Detect which cell encompasses the target text, then output its [X, Y] center coordinate. 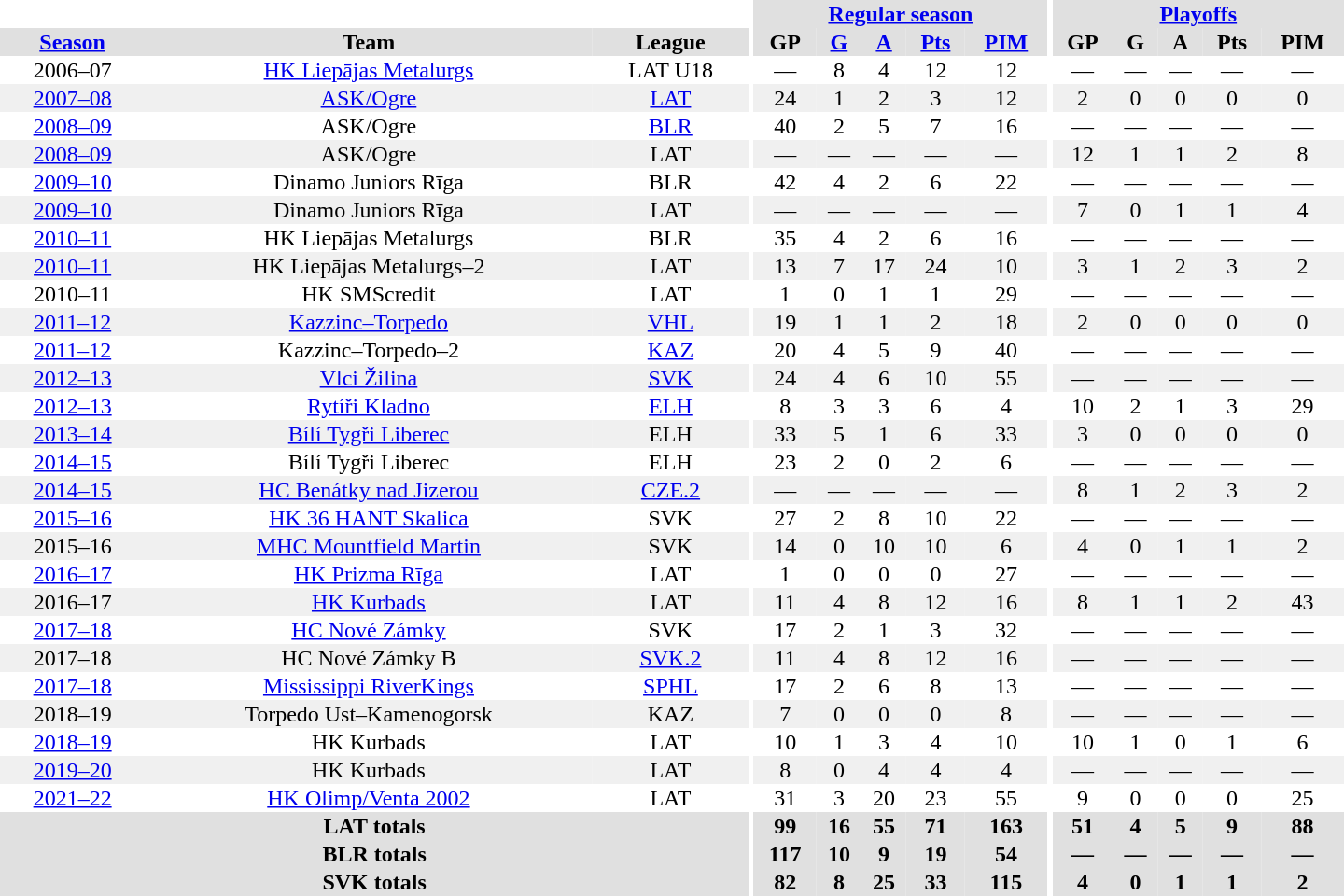
HK SMScredit [368, 294]
Team [368, 42]
Playoffs [1198, 14]
HK Liepājas Metalurgs–2 [368, 266]
18 [1006, 322]
2013–14 [73, 434]
HC Nové Zámky [368, 630]
35 [786, 238]
2021–22 [73, 798]
Mississippi RiverKings [368, 686]
115 [1006, 882]
SVK totals [374, 882]
LAT U18 [671, 70]
14 [786, 546]
MHC Mountfield Martin [368, 546]
2019–20 [73, 770]
82 [786, 882]
163 [1006, 826]
HC Benátky nad Jizerou [368, 490]
42 [786, 182]
Torpedo Ust–Kamenogorsk [368, 714]
43 [1303, 602]
Season [73, 42]
31 [786, 798]
VHL [671, 322]
2007–08 [73, 98]
LAT totals [374, 826]
32 [1006, 630]
BLR totals [374, 854]
51 [1083, 826]
117 [786, 854]
SVK.2 [671, 658]
HK Olimp/Venta 2002 [368, 798]
CZE.2 [671, 490]
99 [786, 826]
88 [1303, 826]
HK 36 HANT Skalica [368, 518]
2006–07 [73, 70]
HC Nové Zámky B [368, 658]
SPHL [671, 686]
71 [935, 826]
54 [1006, 854]
Vlci Žilina [368, 378]
HK Prizma Rīga [368, 574]
Kazzinc–Torpedo [368, 322]
Regular season [902, 14]
League [671, 42]
Rytíři Kladno [368, 406]
Kazzinc–Torpedo–2 [368, 350]
